Scan for the cell matching the given text and deliver its [x, y] coordinate at center. 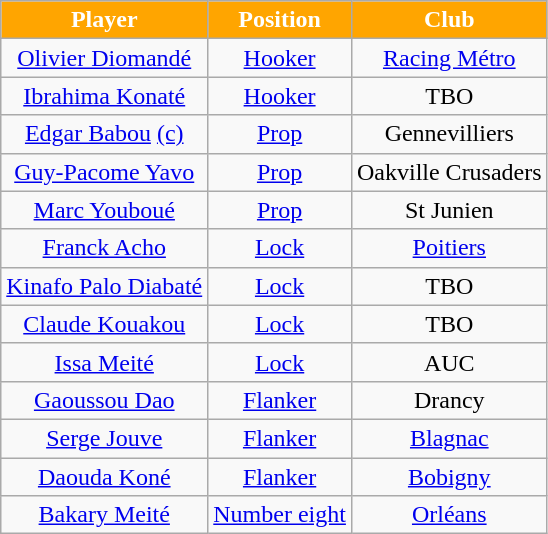
Gaoussou Dao [104, 400]
Olivier Diomandé [104, 58]
Guy-Pacome Yavo [104, 172]
Oakville Crusaders [449, 172]
Blagnac [449, 438]
Orléans [449, 515]
St Junien [449, 210]
Ibrahima Konaté [104, 96]
Position [280, 20]
Claude Kouakou [104, 324]
Serge Jouve [104, 438]
Gennevilliers [449, 134]
Issa Meité [104, 362]
Franck Acho [104, 248]
Drancy [449, 400]
Club [449, 20]
Edgar Babou (c) [104, 134]
Marc Youboué [104, 210]
Kinafo Palo Diabaté [104, 286]
Poitiers [449, 248]
Bobigny [449, 477]
Daouda Koné [104, 477]
Number eight [280, 515]
Racing Métro [449, 58]
AUC [449, 362]
Player [104, 20]
Bakary Meité [104, 515]
